Determine the [x, y] coordinate at the center of the cell enclosing the given text.  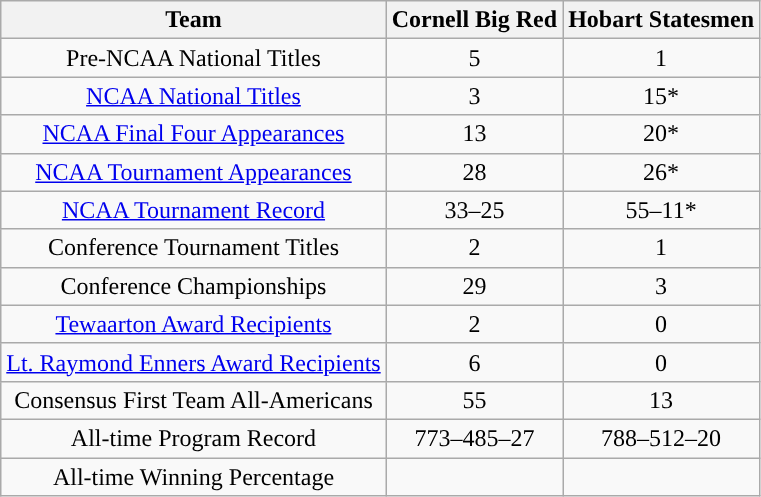
20* [662, 134]
Consensus First Team All-Americans [194, 400]
NCAA National Titles [194, 96]
Conference Tournament Titles [194, 248]
33–25 [474, 210]
NCAA Tournament Record [194, 210]
15* [662, 96]
Conference Championships [194, 286]
Hobart Statesmen [662, 20]
55 [474, 400]
Team [194, 20]
Lt. Raymond Enners Award Recipients [194, 362]
Tewaarton Award Recipients [194, 324]
788–512–20 [662, 438]
Cornell Big Red [474, 20]
5 [474, 58]
6 [474, 362]
26* [662, 172]
773–485–27 [474, 438]
NCAA Final Four Appearances [194, 134]
29 [474, 286]
28 [474, 172]
Pre-NCAA National Titles [194, 58]
All-time Program Record [194, 438]
NCAA Tournament Appearances [194, 172]
55–11* [662, 210]
All-time Winning Percentage [194, 477]
